Detect which cell encompasses the target text, then output its (x, y) center coordinate. 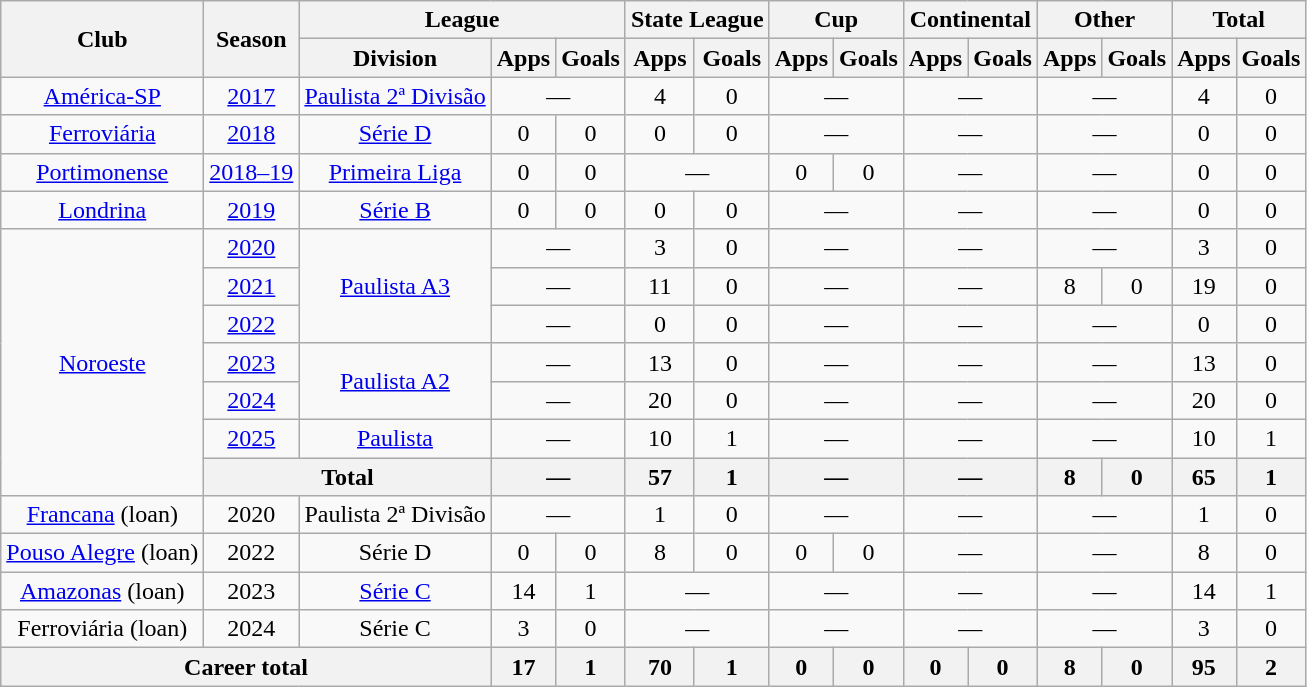
Paulista (395, 438)
Other (1104, 20)
65 (1204, 477)
Londrina (102, 210)
América-SP (102, 96)
Continental (970, 20)
19 (1204, 286)
95 (1204, 667)
Paulista A2 (395, 381)
Ferroviária (loan) (102, 629)
11 (660, 286)
Paulista A3 (395, 286)
Noroeste (102, 362)
State League (697, 20)
League (462, 20)
Primeira Liga (395, 172)
Pouso Alegre (loan) (102, 553)
Club (102, 39)
2019 (252, 210)
Division (395, 58)
Série B (395, 210)
70 (660, 667)
Francana (loan) (102, 515)
57 (660, 477)
2 (1271, 667)
2025 (252, 438)
Portimonense (102, 172)
2018–19 (252, 172)
Ferroviária (102, 134)
2018 (252, 134)
Amazonas (loan) (102, 591)
Season (252, 39)
2021 (252, 286)
Cup (836, 20)
Career total (246, 667)
17 (523, 667)
2017 (252, 96)
